Determine the [X, Y] coordinate at the center of the cell enclosing the given text.  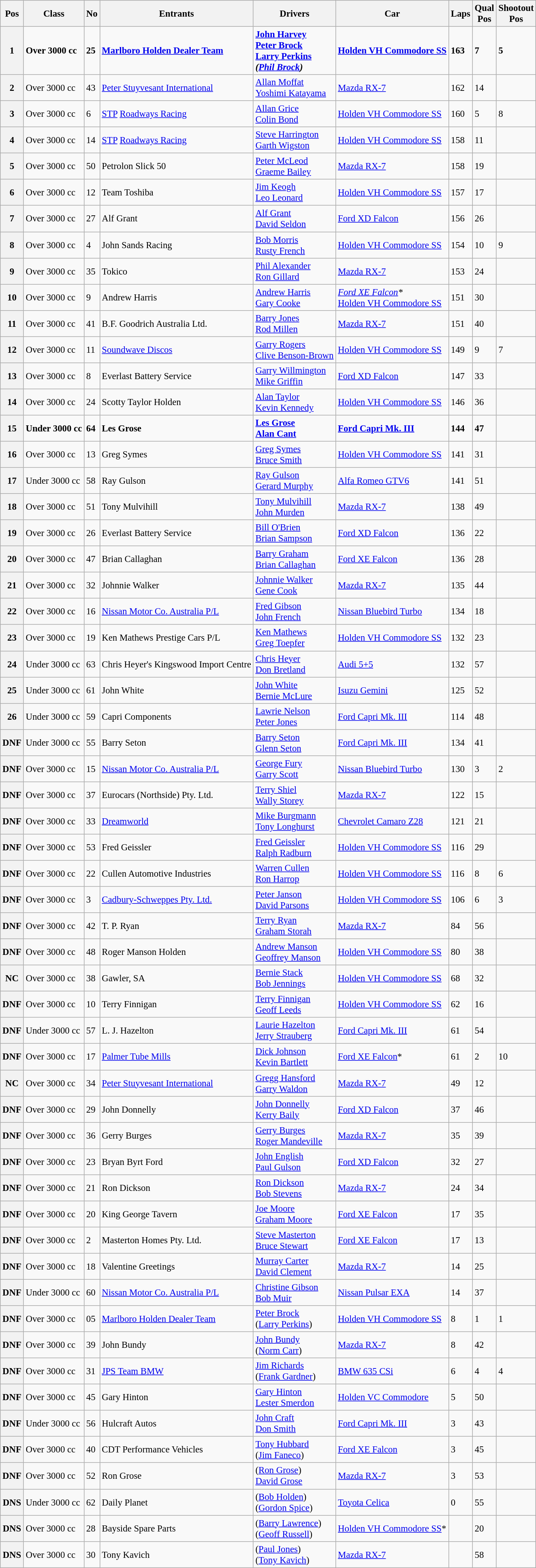
Mike Burgmann Tony Longhurst [295, 822]
154 [460, 245]
46 [485, 1109]
Fred Geissler [177, 847]
59 [92, 716]
Laps [460, 14]
(Barry Lawrence) (Geoff Russell) [295, 1529]
Dreamworld [177, 822]
Tony Mulvihill [177, 507]
John White [177, 690]
ShootoutPos [516, 14]
Garry Rogers Clive Benson-Brown [295, 350]
Ron Dickson Bob Stevens [295, 1188]
Ken Mathews Prestige Cars P/L [177, 638]
Tony Kavich [177, 1555]
Ken Mathews Greg Toepfer [295, 638]
Warren Cullen Ron Harrop [295, 873]
(Bob Holden) (Gordon Spice) [295, 1502]
Fred Geissler Ralph Radburn [295, 847]
147 [460, 376]
Jim Keogh Leo Leonard [295, 192]
Toyota Celica [392, 1502]
L. J. Hazelton [177, 1031]
153 [460, 271]
Team Toshiba [177, 192]
Fred Gibson John French [295, 611]
T. P. Ryan [177, 926]
Peter Janson David Parsons [295, 900]
Alan Taylor Kevin Kennedy [295, 402]
John White Bernie McLure [295, 690]
Steve Harrington Garth Wigston [295, 140]
Phil Alexander Ron Gillard [295, 271]
122 [460, 795]
(Paul Jones) (Tony Kavich) [295, 1555]
John Craft Don Smith [295, 1423]
44 [485, 586]
Les Grose Alan Cant [295, 428]
Cadbury-Schweppes Pty. Ltd. [177, 900]
JPS Team BMW [177, 1371]
60 [92, 1293]
Alf Grant [177, 219]
138 [460, 507]
Steve Masterton Bruce Stewart [295, 1240]
Ray Gulson Gerard Murphy [295, 481]
Alfa Romeo GTV6 [392, 481]
John Sands Racing [177, 245]
Lawrie Nelson Peter Jones [295, 716]
Jim Richards (Frank Gardner) [295, 1371]
(Ron Grose) David Grose [295, 1476]
Drivers [295, 14]
163 [460, 51]
Palmer Tube Mills [177, 1057]
Tony Mulvihill John Murden [295, 507]
Greg Symes [177, 454]
Barry Jones Rod Millen [295, 324]
Ray Gulson [177, 481]
King George Tavern [177, 1214]
Hulcraft Autos [177, 1423]
Roger Manson Holden [177, 952]
144 [460, 428]
Entrants [177, 14]
Ron Grose [177, 1476]
Class [53, 14]
157 [460, 192]
John Bundy (Norm Carr) [295, 1345]
QualPos [485, 14]
64 [92, 428]
Chris Heyer Don Bretland [295, 664]
Daily Planet [177, 1502]
John Donnelly Kerry Baily [295, 1109]
Johnnie Walker [177, 586]
Bernie Stack Bob Jennings [295, 978]
BMW 635 CSi [392, 1371]
Greg Symes Bruce Smith [295, 454]
160 [460, 114]
Gawler, SA [177, 978]
Barry Seton [177, 743]
149 [460, 350]
Holden VH Commodore SS* [392, 1529]
Andrew Harris [177, 298]
Peter McLeod Graeme Bailey [295, 166]
Andrew Harris Gary Cooke [295, 298]
146 [460, 402]
135 [460, 586]
Barry Seton Glenn Seton [295, 743]
Chevrolet Camaro Z28 [392, 822]
106 [460, 900]
Allan Grice Colin Bond [295, 114]
Cullen Automotive Industries [177, 873]
156 [460, 219]
Terry Finnigan Geoff Leeds [295, 1005]
John Bundy [177, 1345]
Holden VC Commodore [392, 1397]
80 [460, 952]
Peter Brock (Larry Perkins) [295, 1319]
Gregg Hansford Garry Waldon [295, 1083]
68 [460, 978]
B.F. Goodrich Australia Ltd. [177, 324]
Eurocars (Northside) Pty. Ltd. [177, 795]
Gerry Burges Roger Mandeville [295, 1135]
Tony Hubbard (Jim Faneco) [295, 1450]
Gary Hinton [177, 1397]
84 [460, 926]
Capri Components [177, 716]
Petrolon Slick 50 [177, 166]
George Fury Garry Scott [295, 769]
Isuzu Gemini [392, 690]
Bayside Spare Parts [177, 1529]
Les Grose [177, 428]
Car [392, 14]
Christine Gibson Bob Muir [295, 1293]
Bryan Byrt Ford [177, 1161]
Murray Carter David Clement [295, 1267]
Brian Callaghan [177, 560]
Bill O'Brien Brian Sampson [295, 533]
Tokico [177, 271]
121 [460, 822]
Allan Moffat Yoshimi Katayama [295, 88]
Valentine Greetings [177, 1267]
Scotty Taylor Holden [177, 402]
Soundwave Discos [177, 350]
125 [460, 690]
John Harvey Peter Brock Larry Perkins (Phil Brock) [295, 51]
0 [460, 1502]
Gary Hinton Lester Smerdon [295, 1397]
Dick Johnson Kevin Bartlett [295, 1057]
Laurie Hazelton Jerry Strauberg [295, 1031]
John Donnelly [177, 1109]
Audi 5+5 [392, 664]
54 [485, 1031]
63 [92, 664]
No [92, 14]
Gerry Burges [177, 1135]
114 [460, 716]
Pos [12, 14]
162 [460, 88]
Nissan Pulsar EXA [392, 1293]
Bob Morris Rusty French [295, 245]
Chris Heyer's Kingswood Import Centre [177, 664]
Terry Ryan Graham Storah [295, 926]
Garry Willmington Mike Griffin [295, 376]
Terry Shiel Wally Storey [295, 795]
Alf Grant David Seldon [295, 219]
130 [460, 769]
Andrew Manson Geoffrey Manson [295, 952]
Johnnie Walker Gene Cook [295, 586]
Ford XE Falcon*Holden VH Commodore SS [392, 298]
Terry Finnigan [177, 1005]
05 [92, 1319]
Ford XE Falcon* [392, 1057]
Joe Moore Graham Moore [295, 1214]
Masterton Homes Pty. Ltd. [177, 1240]
John English Paul Gulson [295, 1161]
CDT Performance Vehicles [177, 1450]
Ron Dickson [177, 1188]
Barry Graham Brian Callaghan [295, 560]
